Output the [x, y] coordinate of the center of the cell containing the given text.  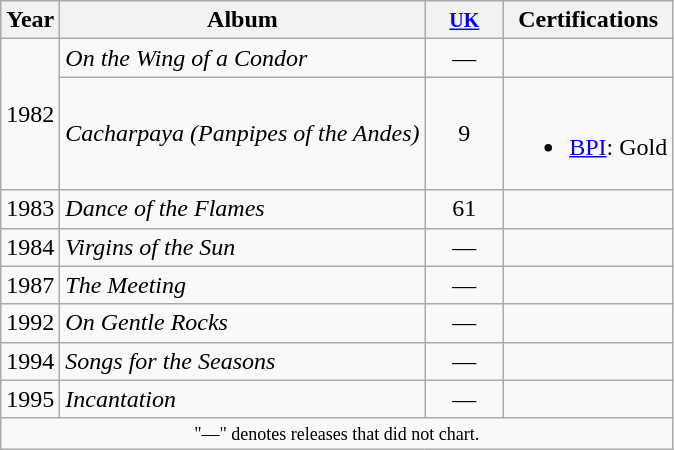
1992 [30, 323]
Dance of the Flames [242, 209]
Incantation [242, 399]
Songs for the Seasons [242, 361]
On the Wing of a Condor [242, 58]
1982 [30, 114]
1994 [30, 361]
1995 [30, 399]
61 [464, 209]
1987 [30, 285]
UK [464, 20]
The Meeting [242, 285]
"—" denotes releases that did not chart. [337, 434]
Cacharpaya (Panpipes of the Andes) [242, 134]
1984 [30, 247]
Album [242, 20]
Virgins of the Sun [242, 247]
BPI: Gold [588, 134]
9 [464, 134]
1983 [30, 209]
Year [30, 20]
Certifications [588, 20]
On Gentle Rocks [242, 323]
